Detect which cell encompasses the target text, then output its [X, Y] center coordinate. 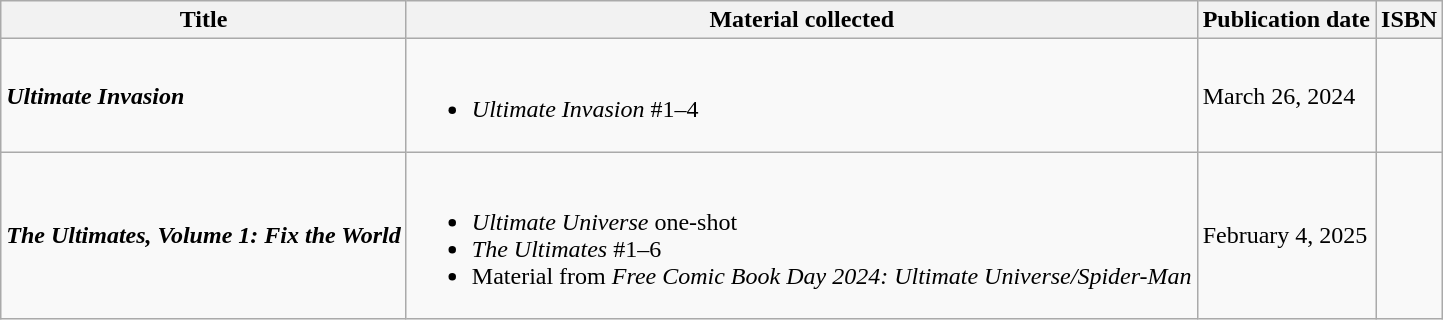
Ultimate Universe one-shotThe Ultimates #1–6Material from Free Comic Book Day 2024: Ultimate Universe/Spider-Man [802, 236]
March 26, 2024 [1286, 96]
ISBN [1410, 20]
Material collected [802, 20]
The Ultimates, Volume 1: Fix the World [204, 236]
Ultimate Invasion #1–4 [802, 96]
Title [204, 20]
Ultimate Invasion [204, 96]
February 4, 2025 [1286, 236]
Publication date [1286, 20]
